Return [X, Y] of the center of cell containing provided text 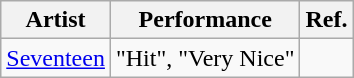
Performance [205, 20]
"Hit", "Very Nice" [205, 58]
Seventeen [56, 58]
Ref. [326, 20]
Artist [56, 20]
